Return [x, y] of the center of cell containing provided text 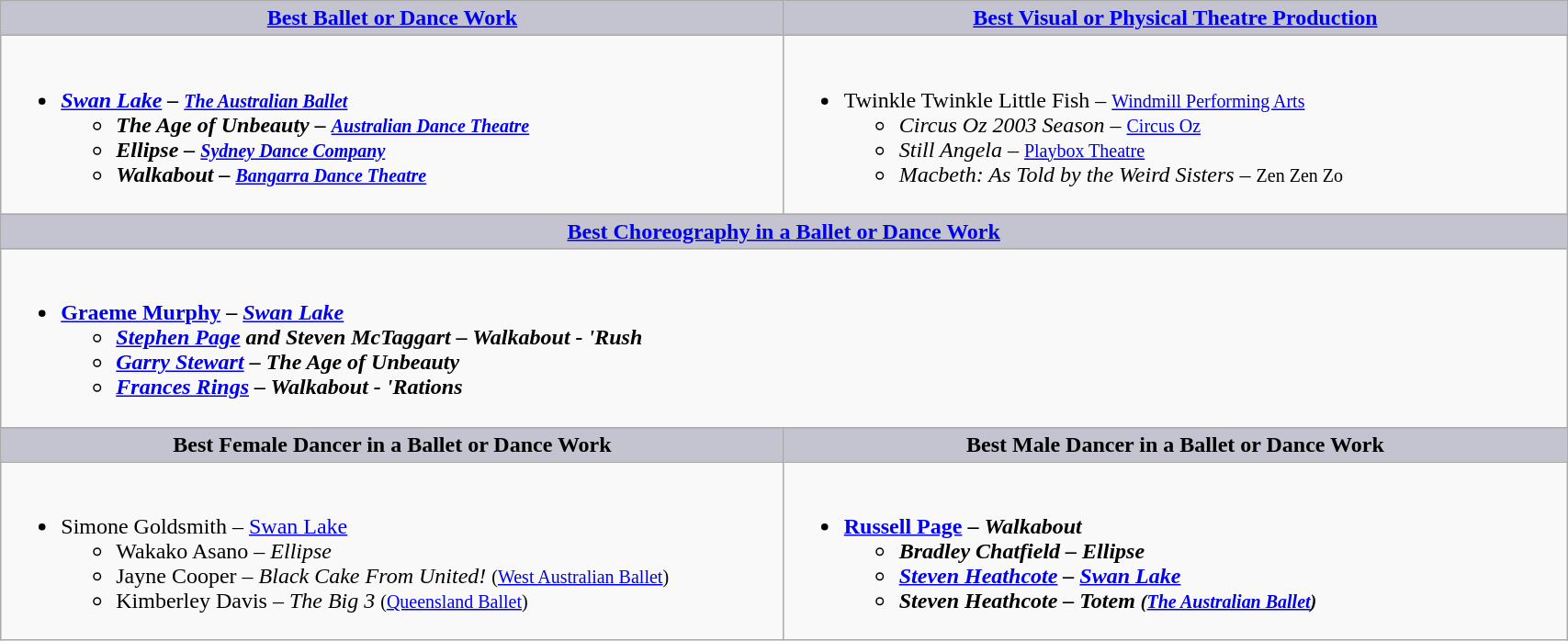
Best Female Dancer in a Ballet or Dance Work [392, 444]
Best Choreography in a Ballet or Dance Work [784, 231]
Best Male Dancer in a Ballet or Dance Work [1175, 444]
Swan Lake – The Australian BalletThe Age of Unbeauty – Australian Dance TheatreEllipse – Sydney Dance CompanyWalkabout – Bangarra Dance Theatre [392, 125]
Best Visual or Physical Theatre Production [1175, 18]
Best Ballet or Dance Work [392, 18]
Russell Page – WalkaboutBradley Chatfield – EllipseSteven Heathcote – Swan LakeSteven Heathcote – Totem (The Australian Ballet) [1175, 551]
Graeme Murphy – Swan LakeStephen Page and Steven McTaggart – Walkabout - 'RushGarry Stewart – The Age of UnbeautyFrances Rings – Walkabout - 'Rations [784, 338]
